Capture the cell that displays the provided text and extract its [X, Y] central coordinate. 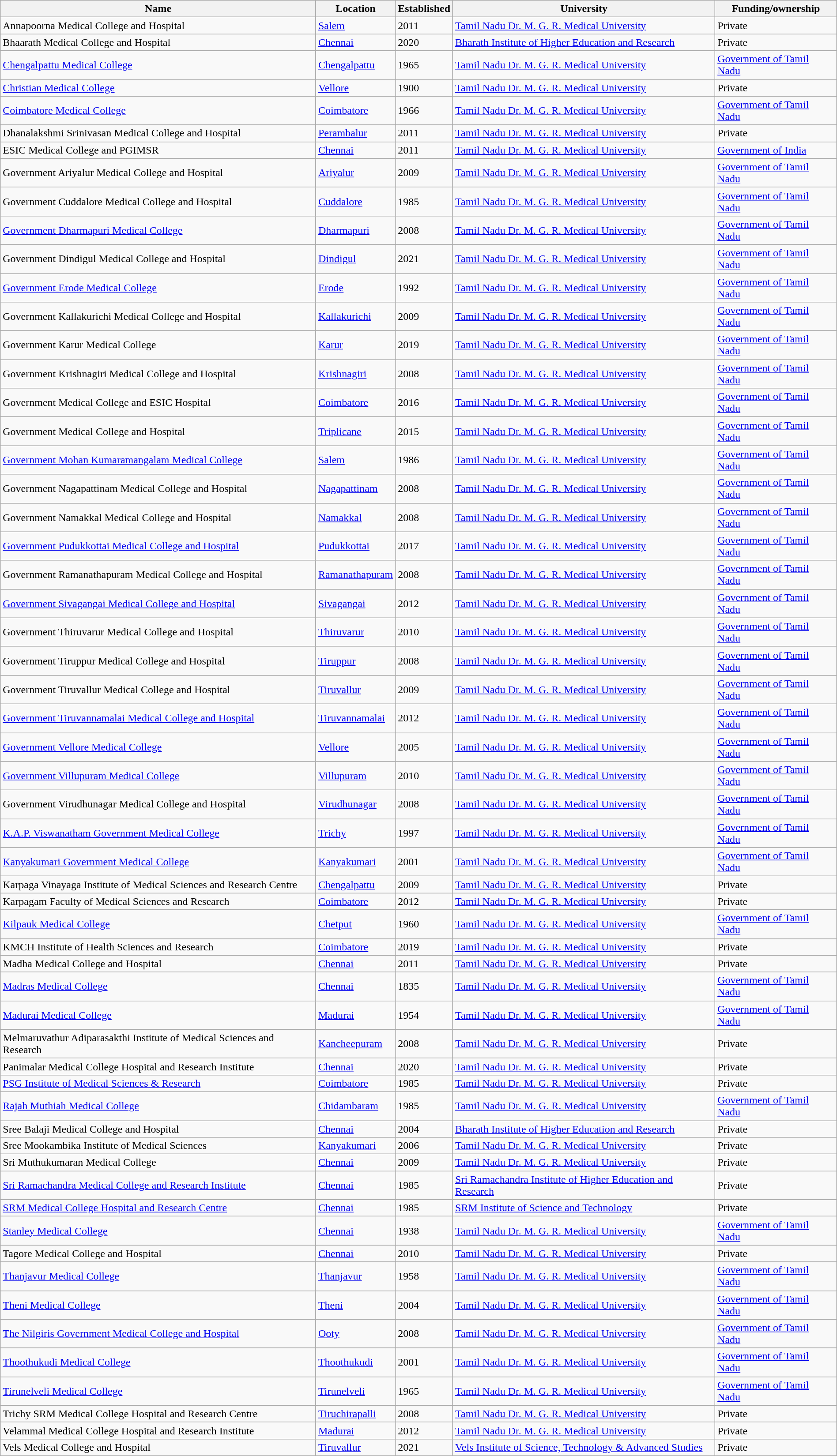
Vels Institute of Science, Technology & Advanced Studies [584, 1447]
Sri Ramachandra Institute of Higher Education and Research [584, 1185]
Government Vellore Medical College [158, 747]
ESIC Medical College and PGIMSR [158, 150]
1958 [424, 1276]
Chidambaram [355, 1106]
Bhaarath Medical College and Hospital [158, 42]
Government Ramanathapuram Medical College and Hospital [158, 574]
Kancheepuram [355, 1044]
Krishnagiri [355, 374]
Theni [355, 1305]
Ramanathapuram [355, 574]
Tiruppur [355, 661]
Thoothukudi [355, 1362]
Ariyalur [355, 173]
Panimalar Medical College Hospital and Research Institute [158, 1066]
Government Kallakurichi Medical College and Hospital [158, 317]
2016 [424, 402]
1954 [424, 1015]
2015 [424, 432]
Government Dharmapuri Medical College [158, 230]
Government Medical College and ESIC Hospital [158, 402]
Kanyakumari Government Medical College [158, 862]
Velammal Medical College Hospital and Research Institute [158, 1430]
Triplicane [355, 432]
Erode [355, 288]
Government Mohan Kumaramangalam Medical College [158, 460]
Ooty [355, 1333]
Karpaga Vinayaga Institute of Medical Sciences and Research Centre [158, 885]
Tagore Medical College and Hospital [158, 1253]
Villupuram [355, 776]
1835 [424, 987]
Madha Medical College and Hospital [158, 964]
Dhanalakshmi Srinivasan Medical College and Hospital [158, 133]
2006 [424, 1146]
Tiruchirapalli [355, 1414]
Government Tiruvannamalai Medical College and Hospital [158, 718]
1992 [424, 288]
Madurai Medical College [158, 1015]
Government Virudhunagar Medical College and Hospital [158, 805]
Dharmapuri [355, 230]
Government Karur Medical College [158, 345]
Sree Balaji Medical College and Hospital [158, 1129]
Government Medical College and Hospital [158, 432]
SRM Institute of Science and Technology [584, 1208]
1997 [424, 833]
K.A.P. Viswanatham Government Medical College [158, 833]
Government Ariyalur Medical College and Hospital [158, 173]
Thanjavur [355, 1276]
Government of India [776, 150]
Namakkal [355, 517]
Tirunelveli [355, 1391]
Thiruvarur [355, 632]
Theni Medical College [158, 1305]
Tirunelveli Medical College [158, 1391]
Name [158, 9]
Perambalur [355, 133]
Chengalpattu Medical College [158, 65]
Kallakurichi [355, 317]
1960 [424, 924]
Government Thiruvarur Medical College and Hospital [158, 632]
KMCH Institute of Health Sciences and Research [158, 947]
Funding/ownership [776, 9]
Kilpauk Medical College [158, 924]
Melmaruvathur Adiparasakthi Institute of Medical Sciences and Research [158, 1044]
Nagapattinam [355, 489]
Christian Medical College [158, 88]
Established [424, 9]
Location [355, 9]
Dindigul [355, 259]
Sree Mookambika Institute of Medical Sciences [158, 1146]
Government Namakkal Medical College and Hospital [158, 517]
1966 [424, 110]
Thoothukudi Medical College [158, 1362]
Government Erode Medical College [158, 288]
1900 [424, 88]
Karpagam Faculty of Medical Sciences and Research [158, 901]
Sri Ramachandra Medical College and Research Institute [158, 1185]
Government Tiruppur Medical College and Hospital [158, 661]
Stanley Medical College [158, 1231]
Virudhunagar [355, 805]
Pudukkottai [355, 546]
Government Cuddalore Medical College and Hospital [158, 201]
Government Villupuram Medical College [158, 776]
SRM Medical College Hospital and Research Centre [158, 1208]
Trichy SRM Medical College Hospital and Research Centre [158, 1414]
Chetput [355, 924]
Trichy [355, 833]
Government Tiruvallur Medical College and Hospital [158, 689]
1938 [424, 1231]
Madras Medical College [158, 987]
Government Dindigul Medical College and Hospital [158, 259]
Tiruvannamalai [355, 718]
Coimbatore Medical College [158, 110]
Sri Muthukumaran Medical College [158, 1163]
PSG Institute of Medical Sciences & Research [158, 1083]
Cuddalore [355, 201]
The Nilgiris Government Medical College and Hospital [158, 1333]
Thanjavur Medical College [158, 1276]
1986 [424, 460]
Government Krishnagiri Medical College and Hospital [158, 374]
Annapoorna Medical College and Hospital [158, 26]
Karur [355, 345]
Government Pudukkottai Medical College and Hospital [158, 546]
Vels Medical College and Hospital [158, 1447]
Government Sivagangai Medical College and Hospital [158, 604]
Sivagangai [355, 604]
University [584, 9]
Rajah Muthiah Medical College [158, 1106]
Government Nagapattinam Medical College and Hospital [158, 489]
2017 [424, 546]
2005 [424, 747]
